Detect which cell encompasses the target text, then output its (X, Y) center coordinate. 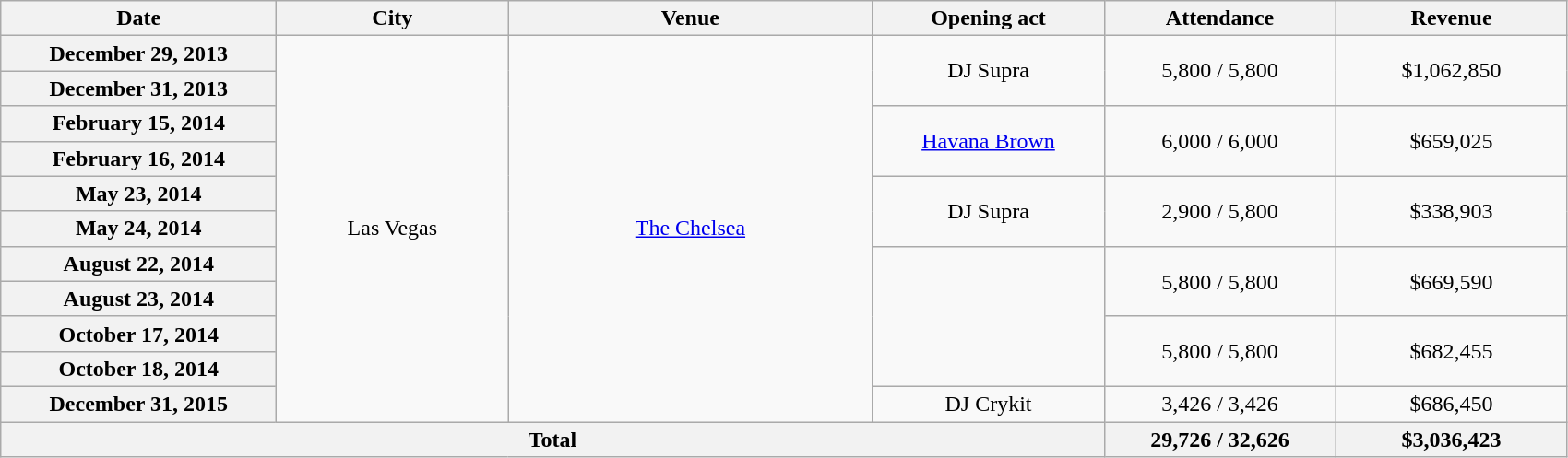
February 15, 2014 (138, 123)
Havana Brown (989, 141)
Attendance (1219, 18)
29,726 / 32,626 (1219, 440)
December 29, 2013 (138, 53)
August 23, 2014 (138, 299)
$1,062,850 (1452, 71)
Venue (690, 18)
December 31, 2015 (138, 404)
City (393, 18)
Total (552, 440)
The Chelsea (690, 229)
$3,036,423 (1452, 440)
Las Vegas (393, 229)
February 16, 2014 (138, 159)
$659,025 (1452, 141)
May 23, 2014 (138, 194)
August 22, 2014 (138, 264)
$686,450 (1452, 404)
May 24, 2014 (138, 229)
Revenue (1452, 18)
Opening act (989, 18)
3,426 / 3,426 (1219, 404)
$682,455 (1452, 351)
December 31, 2013 (138, 88)
DJ Crykit (989, 404)
October 17, 2014 (138, 334)
$669,590 (1452, 281)
6,000 / 6,000 (1219, 141)
$338,903 (1452, 211)
2,900 / 5,800 (1219, 211)
October 18, 2014 (138, 369)
Date (138, 18)
